Find where the given text appears and provide that cell's center as [x, y] coordinate. 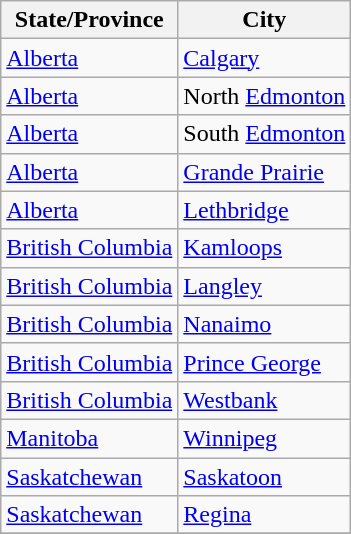
South Edmonton [264, 134]
North Edmonton [264, 96]
Nanaimo [264, 324]
Calgary [264, 58]
Lethbridge [264, 210]
Regina [264, 515]
City [264, 20]
Grande Prairie [264, 172]
State/Province [90, 20]
Langley [264, 286]
Westbank [264, 400]
Winnipeg [264, 438]
Manitoba [90, 438]
Saskatoon [264, 477]
Kamloops [264, 248]
Prince George [264, 362]
